Identify which cell holds the provided text, then report its (X, Y) central coordinate. 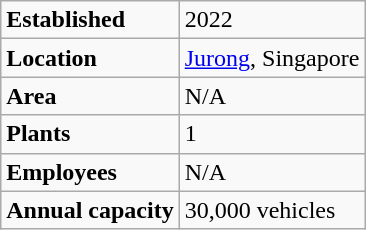
30,000 vehicles (272, 210)
Plants (90, 134)
Annual capacity (90, 210)
Jurong, Singapore (272, 58)
Location (90, 58)
1 (272, 134)
Established (90, 20)
Area (90, 96)
Employees (90, 172)
2022 (272, 20)
